Output the (X, Y) coordinate of the center of the cell containing the given text.  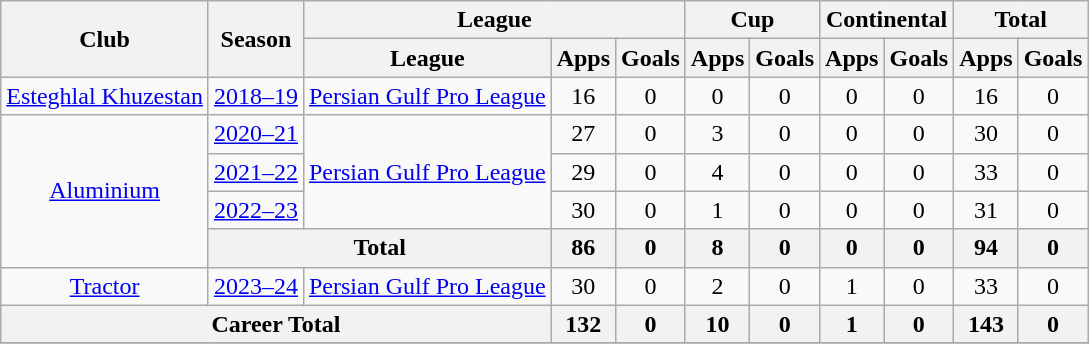
4 (717, 172)
132 (583, 324)
Tractor (105, 286)
2022–23 (256, 210)
Season (256, 39)
27 (583, 134)
Cup (752, 20)
Esteghlal Khuzestan (105, 96)
3 (717, 134)
Continental (887, 20)
Aluminium (105, 191)
86 (583, 248)
Club (105, 39)
8 (717, 248)
2018–19 (256, 96)
2023–24 (256, 286)
2021–22 (256, 172)
94 (986, 248)
29 (583, 172)
31 (986, 210)
10 (717, 324)
Career Total (276, 324)
143 (986, 324)
2020–21 (256, 134)
2 (717, 286)
